Return (x, y) of the center of cell containing provided text 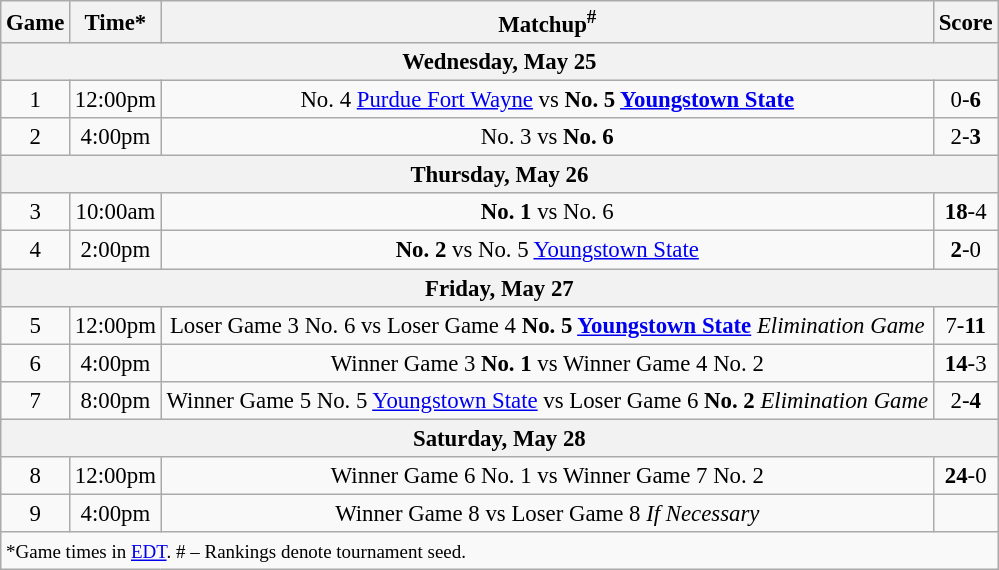
2-3 (966, 137)
No. 4 Purdue Fort Wayne vs No. 5 Youngstown State (547, 100)
No. 2 vs No. 5 Youngstown State (547, 250)
No. 3 vs No. 6 (547, 137)
Friday, May 27 (500, 288)
Time* (116, 22)
7 (36, 400)
9 (36, 513)
Matchup# (547, 22)
Winner Game 8 vs Loser Game 8 If Necessary (547, 513)
2 (36, 137)
3 (36, 213)
24-0 (966, 476)
Saturday, May 28 (500, 438)
2:00pm (116, 250)
Winner Game 6 No. 1 vs Winner Game 7 No. 2 (547, 476)
14-3 (966, 363)
6 (36, 363)
Score (966, 22)
0-6 (966, 100)
2-0 (966, 250)
Winner Game 3 No. 1 vs Winner Game 4 No. 2 (547, 363)
Loser Game 3 No. 6 vs Loser Game 4 No. 5 Youngstown State Elimination Game (547, 325)
Thursday, May 26 (500, 175)
4 (36, 250)
8:00pm (116, 400)
Game (36, 22)
Wednesday, May 25 (500, 62)
1 (36, 100)
10:00am (116, 213)
Winner Game 5 No. 5 Youngstown State vs Loser Game 6 No. 2 Elimination Game (547, 400)
7-11 (966, 325)
18-4 (966, 213)
8 (36, 476)
No. 1 vs No. 6 (547, 213)
2-4 (966, 400)
*Game times in EDT. # – Rankings denote tournament seed. (500, 551)
5 (36, 325)
